For the text-containing cell, return its midpoint in (X, Y) coordinate format. 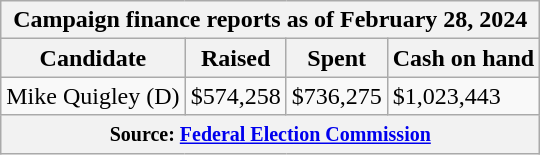
Cash on hand (463, 58)
Candidate (93, 58)
$1,023,443 (463, 96)
$736,275 (336, 96)
$574,258 (236, 96)
Raised (236, 58)
Spent (336, 58)
Source: Federal Election Commission (270, 134)
Mike Quigley (D) (93, 96)
Campaign finance reports as of February 28, 2024 (270, 20)
